Detect which cell encompasses the target text, then output its [X, Y] center coordinate. 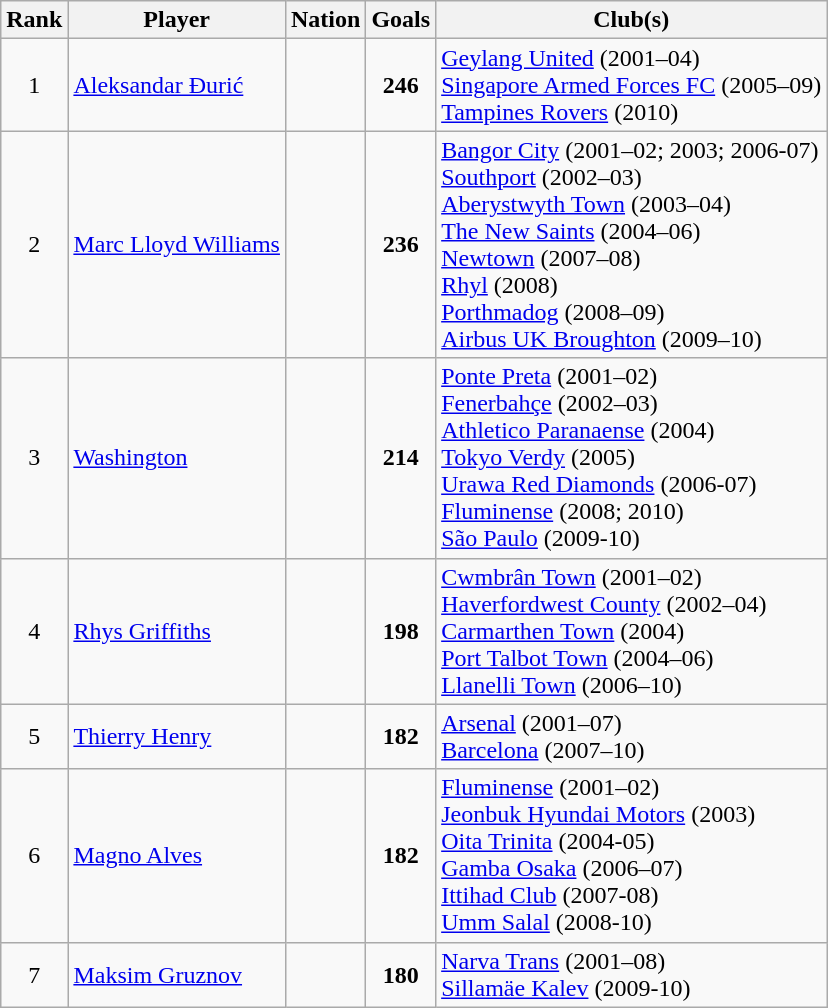
6 [34, 856]
Club(s) [632, 20]
Narva Trans (2001–08) Sillamäe Kalev (2009-10) [632, 974]
3 [34, 458]
Maksim Gruznov [177, 974]
198 [401, 631]
Geylang United (2001–04) Singapore Armed Forces FC (2005–09) Tampines Rovers (2010) [632, 85]
Rank [34, 20]
Nation [325, 20]
Arsenal (2001–07) Barcelona (2007–10) [632, 736]
1 [34, 85]
Rhys Griffiths [177, 631]
Marc Lloyd Williams [177, 244]
Magno Alves [177, 856]
5 [34, 736]
Cwmbrân Town (2001–02) Haverfordwest County (2002–04) Carmarthen Town (2004) Port Talbot Town (2004–06) Llanelli Town (2006–10) [632, 631]
Goals [401, 20]
Fluminense (2001–02) Jeonbuk Hyundai Motors (2003) Oita Trinita (2004-05) Gamba Osaka (2006–07) Ittihad Club (2007-08) Umm Salal (2008-10) [632, 856]
7 [34, 974]
Player [177, 20]
236 [401, 244]
214 [401, 458]
4 [34, 631]
2 [34, 244]
Washington [177, 458]
Thierry Henry [177, 736]
246 [401, 85]
Aleksandar Đurić [177, 85]
180 [401, 974]
